Determine the [X, Y] coordinate at the center of the cell enclosing the given text.  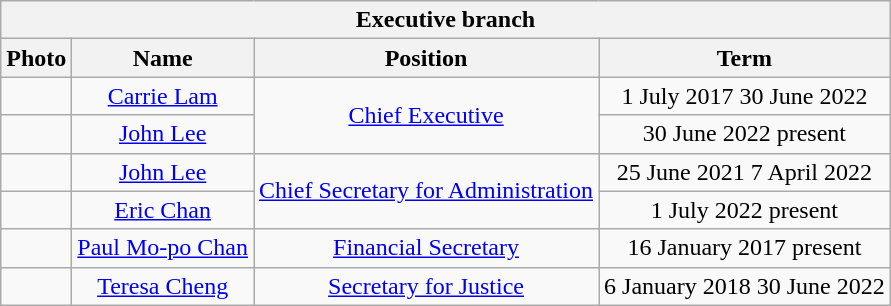
Carrie Lam [163, 96]
Term [745, 58]
25 June 2021 7 April 2022 [745, 172]
Eric Chan [163, 210]
16 January 2017 present [745, 248]
Photo [36, 58]
30 June 2022 present [745, 134]
Chief Executive [426, 115]
1 July 2022 present [745, 210]
Secretary for Justice [426, 286]
Chief Secretary for Administration [426, 191]
Teresa Cheng [163, 286]
1 July 2017 30 June 2022 [745, 96]
Executive branch [446, 20]
Paul Mo-po Chan [163, 248]
Financial Secretary [426, 248]
6 January 2018 30 June 2022 [745, 286]
Position [426, 58]
Name [163, 58]
